Provide the (x, y) coordinate of the cell's center where the given text is located.  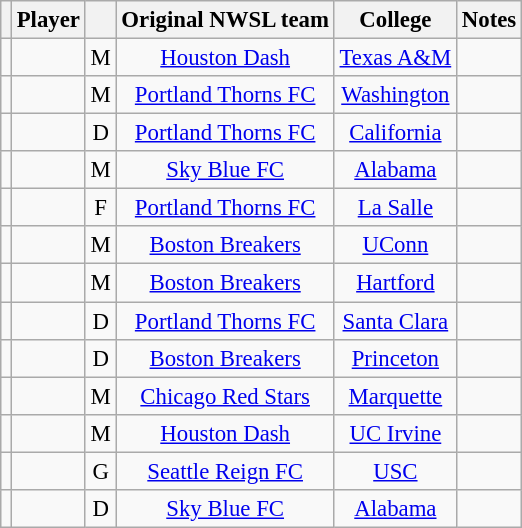
Chicago Red Stars (225, 396)
Seattle Reign FC (225, 471)
UC Irvine (395, 433)
F (100, 208)
California (395, 133)
Marquette (395, 396)
USC (395, 471)
Hartford (395, 283)
G (100, 471)
Texas A&M (395, 58)
Original NWSL team (225, 20)
Washington (395, 95)
Notes (490, 20)
Santa Clara (395, 321)
La Salle (395, 208)
Player (48, 20)
College (395, 20)
UConn (395, 245)
Princeton (395, 358)
